Return the [X, Y] coordinate for the center point of the cell that contains the specified text.  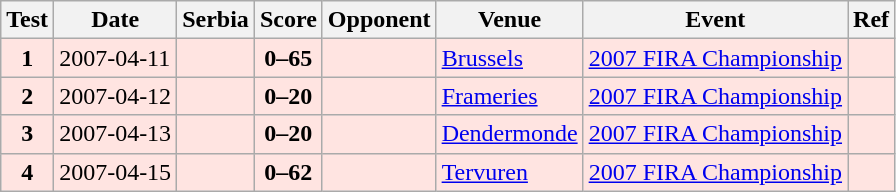
Score [288, 20]
Venue [510, 20]
Brussels [510, 58]
2007-04-15 [116, 172]
2 [28, 96]
Test [28, 20]
0–65 [288, 58]
2007-04-13 [116, 134]
Event [715, 20]
Opponent [379, 20]
3 [28, 134]
Date [116, 20]
Serbia [216, 20]
Ref [872, 20]
4 [28, 172]
2007-04-12 [116, 96]
Frameries [510, 96]
Dendermonde [510, 134]
Tervuren [510, 172]
1 [28, 58]
2007-04-11 [116, 58]
0–62 [288, 172]
